Extract the [X, Y] coordinate from the center of the cell holding the provided text.  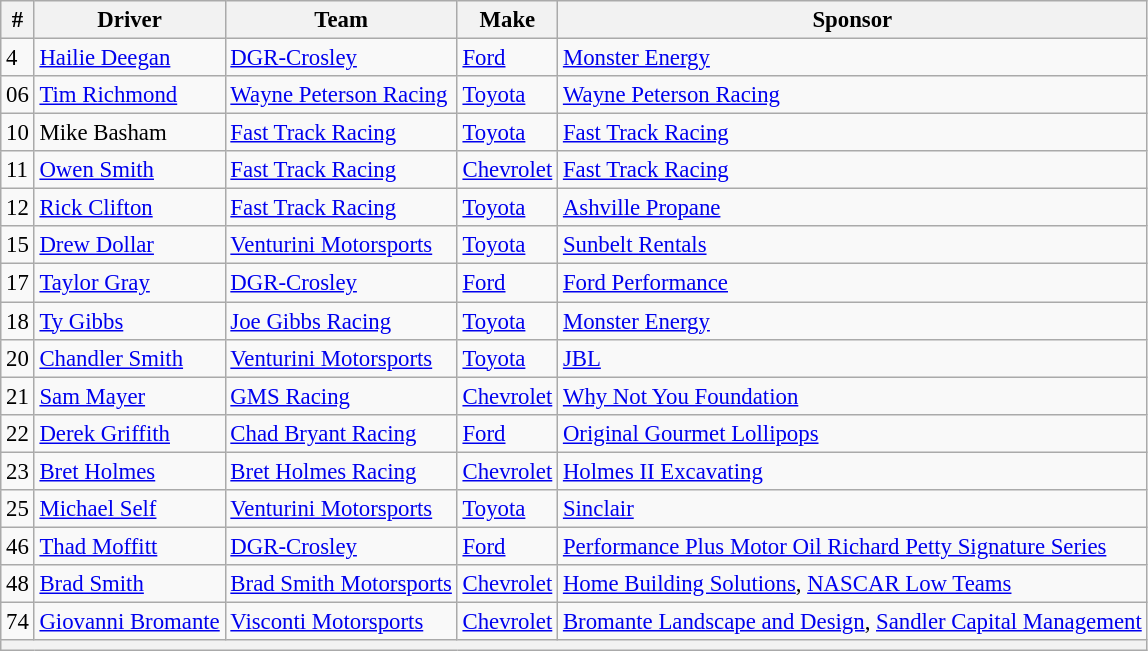
74 [18, 621]
22 [18, 433]
Chandler Smith [130, 358]
46 [18, 546]
Ty Gibbs [130, 321]
23 [18, 471]
Thad Moffitt [130, 546]
Driver [130, 20]
Sunbelt Rentals [852, 245]
Sinclair [852, 509]
Visconti Motorsports [341, 621]
25 [18, 509]
Chad Bryant Racing [341, 433]
Ford Performance [852, 283]
Sponsor [852, 20]
17 [18, 283]
JBL [852, 358]
Derek Griffith [130, 433]
Holmes II Excavating [852, 471]
Home Building Solutions, NASCAR Low Teams [852, 584]
Bromante Landscape and Design, Sandler Capital Management [852, 621]
48 [18, 584]
15 [18, 245]
Tim Richmond [130, 95]
4 [18, 58]
Bret Holmes [130, 471]
Giovanni Bromante [130, 621]
Drew Dollar [130, 245]
11 [18, 170]
Why Not You Foundation [852, 396]
21 [18, 396]
Bret Holmes Racing [341, 471]
06 [18, 95]
Performance Plus Motor Oil Richard Petty Signature Series [852, 546]
Original Gourmet Lollipops [852, 433]
Brad Smith [130, 584]
18 [18, 321]
GMS Racing [341, 396]
Hailie Deegan [130, 58]
Make [507, 20]
12 [18, 208]
Team [341, 20]
Taylor Gray [130, 283]
Brad Smith Motorsports [341, 584]
Ashville Propane [852, 208]
# [18, 20]
Mike Basham [130, 133]
10 [18, 133]
Joe Gibbs Racing [341, 321]
Rick Clifton [130, 208]
Owen Smith [130, 170]
Sam Mayer [130, 396]
Michael Self [130, 509]
20 [18, 358]
